Output the [x, y] coordinate of the center of the cell containing the given text.  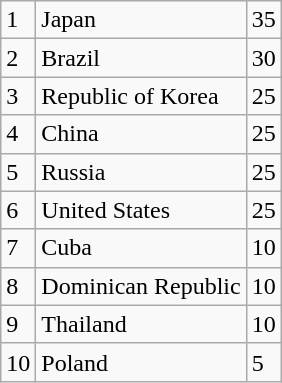
Russia [141, 172]
China [141, 134]
2 [18, 58]
9 [18, 324]
Republic of Korea [141, 96]
Cuba [141, 248]
United States [141, 210]
Brazil [141, 58]
7 [18, 248]
Dominican Republic [141, 286]
6 [18, 210]
30 [264, 58]
4 [18, 134]
1 [18, 20]
8 [18, 286]
Japan [141, 20]
Poland [141, 362]
Thailand [141, 324]
35 [264, 20]
3 [18, 96]
